Search for the cell housing the specified text and yield its (X, Y) center coordinate. 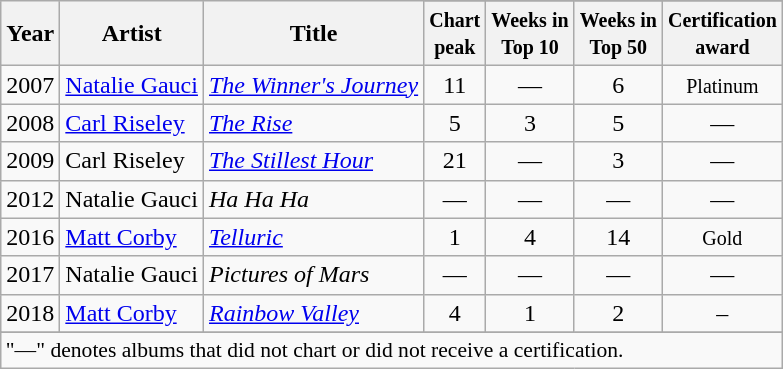
"—" denotes albums that did not chart or did not receive a certification. (392, 350)
21 (455, 161)
The Winner's Journey (313, 85)
Platinum (722, 85)
Title (313, 34)
6 (618, 85)
Telluric (313, 237)
11 (455, 85)
Year (30, 34)
2017 (30, 275)
2018 (30, 313)
The Rise (313, 123)
2008 (30, 123)
Weeks inTop 50 (618, 34)
Rainbow Valley (313, 313)
– (722, 313)
Pictures of Mars (313, 275)
Gold (722, 237)
2007 (30, 85)
14 (618, 237)
Chartpeak (455, 34)
The Stillest Hour (313, 161)
2016 (30, 237)
Artist (132, 34)
Certificationaward (722, 34)
2 (618, 313)
2012 (30, 199)
2009 (30, 161)
Ha Ha Ha (313, 199)
Weeks inTop 10 (530, 34)
